Provide the (X, Y) coordinate of the cell's center where the given text is located.  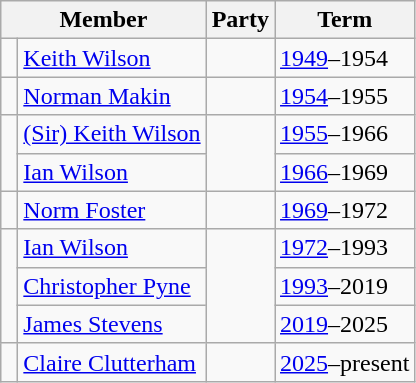
1954–1955 (344, 96)
Christopher Pyne (112, 286)
Claire Clutterham (112, 362)
2019–2025 (344, 324)
(Sir) Keith Wilson (112, 134)
1966–1969 (344, 172)
Party (240, 20)
1993–2019 (344, 286)
Norm Foster (112, 210)
1969–1972 (344, 210)
James Stevens (112, 324)
1972–1993 (344, 248)
2025–present (344, 362)
1955–1966 (344, 134)
Norman Makin (112, 96)
Keith Wilson (112, 58)
1949–1954 (344, 58)
Term (344, 20)
Member (104, 20)
